Detect which cell encompasses the target text, then output its [X, Y] center coordinate. 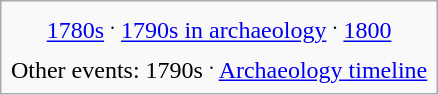
1780s . 1790s in archaeology . 1800 [218, 27]
Other events: 1790s . Archaeology timeline [218, 67]
